Return the [X, Y] coordinate for the center point of the cell that contains the specified text.  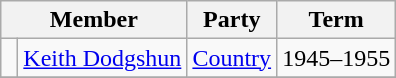
Term [336, 20]
Party [232, 20]
Keith Dodgshun [102, 58]
Country [232, 58]
1945–1955 [336, 58]
Member [94, 20]
